Identify which cell holds the provided text, then report its (X, Y) central coordinate. 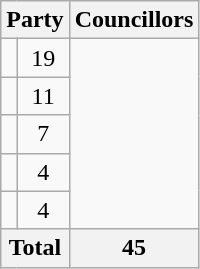
Total (35, 248)
19 (43, 58)
Councillors (134, 20)
11 (43, 96)
45 (134, 248)
Party (35, 20)
7 (43, 134)
